For the text-containing cell, return its midpoint in [X, Y] coordinate format. 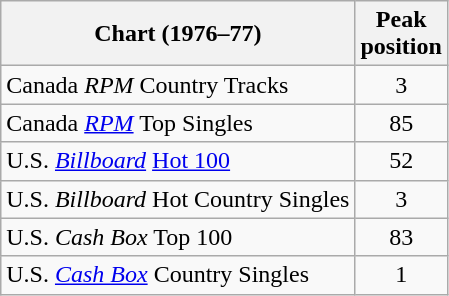
U.S. Cash Box Top 100 [178, 237]
Peakposition [401, 34]
U.S. Billboard Hot 100 [178, 161]
83 [401, 237]
1 [401, 275]
U.S. Cash Box Country Singles [178, 275]
Canada RPM Top Singles [178, 123]
Chart (1976–77) [178, 34]
Canada RPM Country Tracks [178, 85]
U.S. Billboard Hot Country Singles [178, 199]
85 [401, 123]
52 [401, 161]
